Locate the cell with the specified text and output its [x, y] center coordinate. 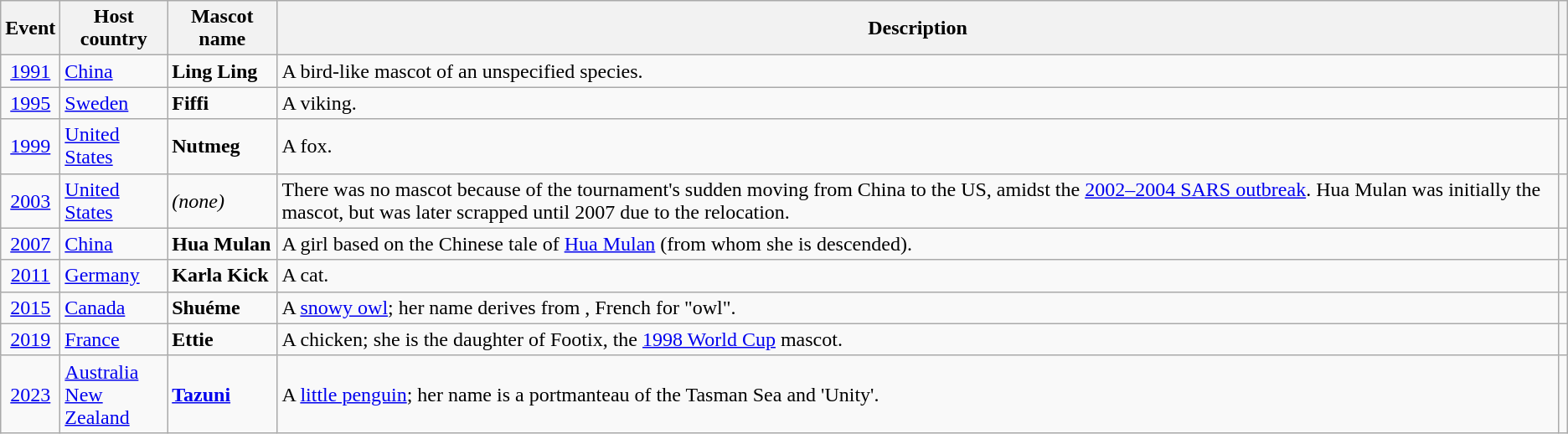
1995 [30, 103]
Nutmeg [223, 146]
A bird-like mascot of an unspecified species. [918, 71]
(none) [223, 201]
Mascot name [223, 28]
Germany [114, 276]
France [114, 339]
2011 [30, 276]
Hua Mulan [223, 244]
Tazuni [223, 394]
Shuéme [223, 307]
A girl based on the Chinese tale of Hua Mulan (from whom she is descended). [918, 244]
A viking. [918, 103]
Sweden [114, 103]
2019 [30, 339]
Fiffi [223, 103]
Description [918, 28]
Ettie [223, 339]
AustraliaNew Zealand [114, 394]
A fox. [918, 146]
Ling Ling [223, 71]
A little penguin; her name is a portmanteau of the Tasman Sea and 'Unity'. [918, 394]
2015 [30, 307]
Karla Kick [223, 276]
2023 [30, 394]
Host country [114, 28]
A snowy owl; her name derives from , French for "owl". [918, 307]
Event [30, 28]
Canada [114, 307]
1991 [30, 71]
1999 [30, 146]
2003 [30, 201]
A chicken; she is the daughter of Footix, the 1998 World Cup mascot. [918, 339]
A cat. [918, 276]
2007 [30, 244]
